Provide the (x, y) coordinate of the cell's center where the given text is located.  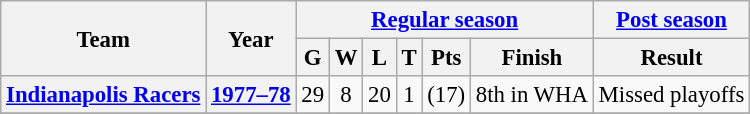
Year (251, 38)
1 (409, 95)
1977–78 (251, 95)
Result (671, 58)
8 (346, 95)
T (409, 58)
29 (312, 95)
Regular season (444, 20)
W (346, 58)
Pts (446, 58)
L (380, 58)
Post season (671, 20)
G (312, 58)
20 (380, 95)
Indianapolis Racers (104, 95)
Missed playoffs (671, 95)
8th in WHA (532, 95)
(17) (446, 95)
Finish (532, 58)
Team (104, 38)
